Pinpoint the cell where the given text exists, returning its (x, y) midpoint coordinate. 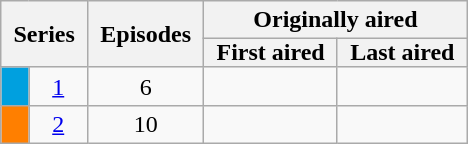
Episodes (146, 34)
Originally aired (336, 20)
1 (58, 86)
10 (146, 124)
First aired (271, 53)
Series (44, 34)
2 (58, 124)
6 (146, 86)
Last aired (402, 53)
